Determine the (x, y) coordinate at the center of the cell enclosing the given text.  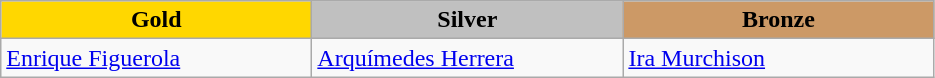
Ira Murchison (778, 58)
Arquímedes Herrera (468, 58)
Enrique Figuerola (156, 58)
Bronze (778, 20)
Silver (468, 20)
Gold (156, 20)
